Extract the (X, Y) coordinate from the center of the cell holding the provided text.  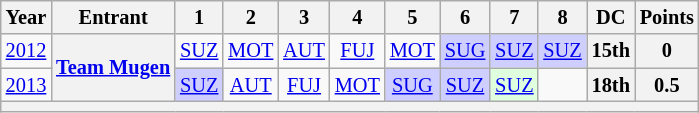
18th (611, 85)
Points (667, 17)
2013 (26, 85)
Year (26, 17)
15th (611, 51)
2 (250, 17)
0.5 (667, 85)
4 (358, 17)
5 (412, 17)
7 (514, 17)
2012 (26, 51)
Entrant (113, 17)
DC (611, 17)
Team Mugen (113, 68)
8 (562, 17)
3 (304, 17)
1 (199, 17)
6 (465, 17)
0 (667, 51)
